Output the [x, y] coordinate of the center of the cell containing the given text.  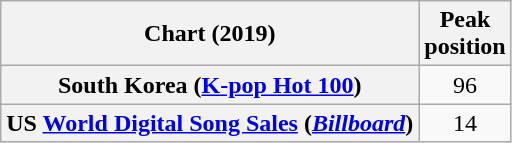
South Korea (K-pop Hot 100) [210, 85]
96 [465, 85]
Peakposition [465, 34]
14 [465, 123]
US World Digital Song Sales (Billboard) [210, 123]
Chart (2019) [210, 34]
